From the cell containing the given text, extract its center point as [X, Y] coordinate. 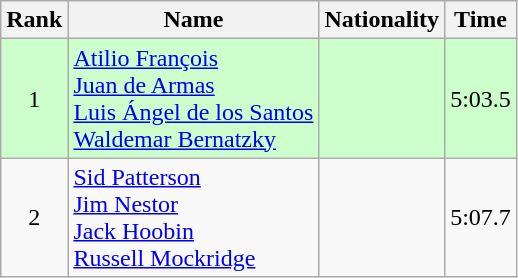
Rank [34, 20]
Atilio FrançoisJuan de ArmasLuis Ángel de los SantosWaldemar Bernatzky [194, 98]
2 [34, 218]
Nationality [382, 20]
Sid PattersonJim NestorJack HoobinRussell Mockridge [194, 218]
Name [194, 20]
5:07.7 [481, 218]
5:03.5 [481, 98]
Time [481, 20]
1 [34, 98]
